Output the [X, Y] coordinate of the center of the cell containing the given text.  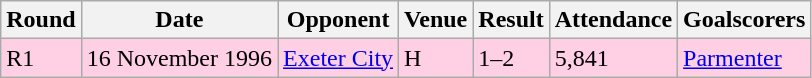
Goalscorers [744, 20]
Exeter City [338, 58]
R1 [41, 58]
Date [179, 20]
Venue [436, 20]
5,841 [613, 58]
Attendance [613, 20]
Result [511, 20]
H [436, 58]
1–2 [511, 58]
16 November 1996 [179, 58]
Round [41, 20]
Parmenter [744, 58]
Opponent [338, 20]
